Output the [X, Y] coordinate of the center of the cell containing the given text.  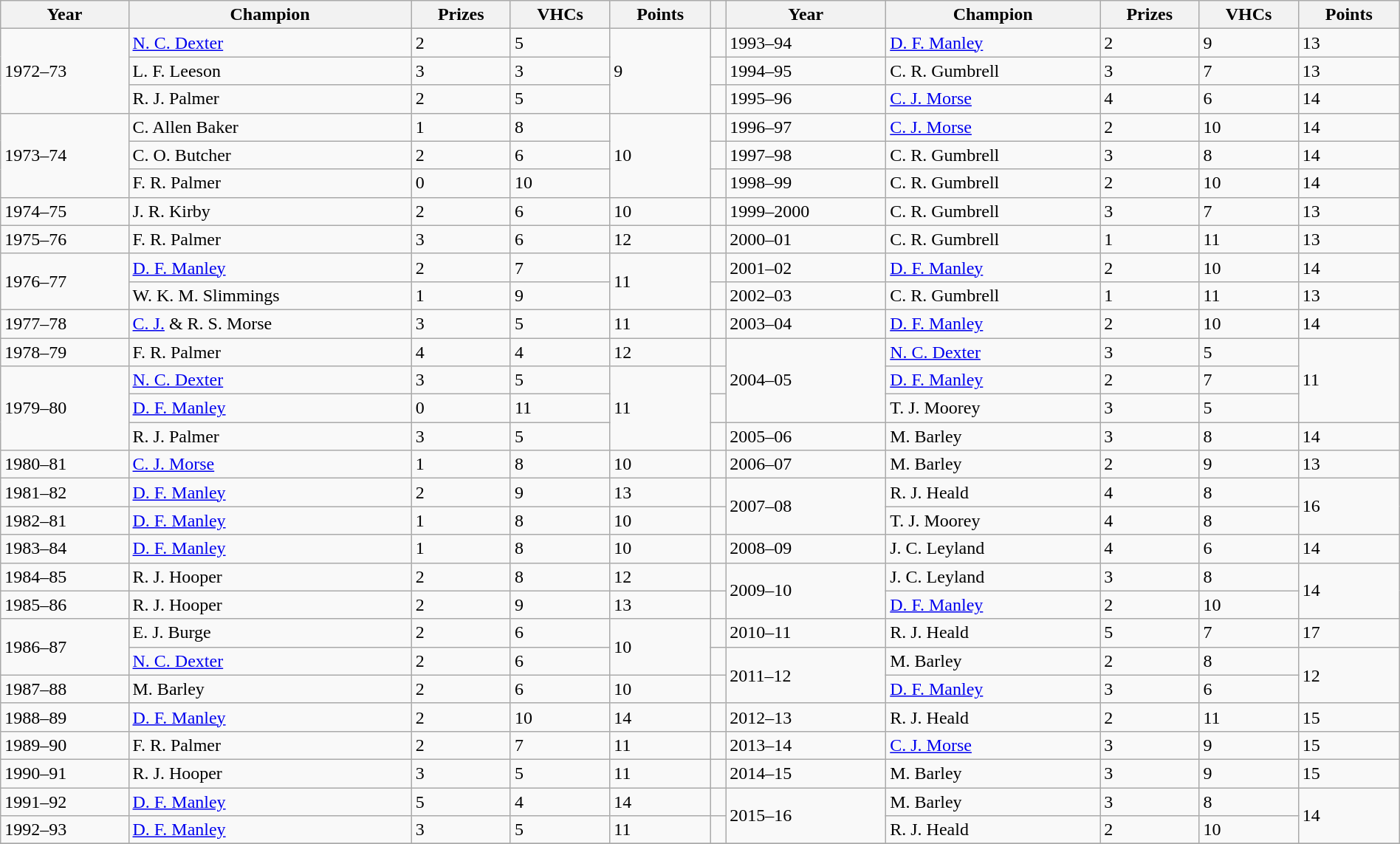
1983–84 [65, 549]
W. K. M. Slimmings [270, 295]
2008–09 [806, 549]
1979–80 [65, 408]
C. Allen Baker [270, 127]
2012–13 [806, 717]
1981–82 [65, 493]
1974–75 [65, 211]
16 [1348, 507]
1980–81 [65, 464]
J. R. Kirby [270, 211]
E. J. Burge [270, 633]
1977–78 [65, 323]
2002–03 [806, 295]
1997–98 [806, 155]
1975–76 [65, 239]
2015–16 [806, 815]
1988–89 [65, 717]
1976–77 [65, 281]
2010–11 [806, 633]
2007–08 [806, 507]
1990–91 [65, 773]
1987–88 [65, 689]
17 [1348, 633]
2006–07 [806, 464]
1989–90 [65, 745]
1995–96 [806, 99]
1985–86 [65, 605]
C. J. & R. S. Morse [270, 323]
1991–92 [65, 801]
2003–04 [806, 323]
1998–99 [806, 183]
2005–06 [806, 436]
1993–94 [806, 43]
1984–85 [65, 577]
1972–73 [65, 71]
1996–97 [806, 127]
L. F. Leeson [270, 71]
1982–81 [65, 521]
1978–79 [65, 352]
2000–01 [806, 239]
2013–14 [806, 745]
1973–74 [65, 155]
1994–95 [806, 71]
1999–2000 [806, 211]
2004–05 [806, 380]
C. O. Butcher [270, 155]
2001–02 [806, 267]
2011–12 [806, 675]
1986–87 [65, 647]
2014–15 [806, 773]
2009–10 [806, 591]
1992–93 [65, 830]
